Scan for the cell matching the given text and deliver its (x, y) coordinate at center. 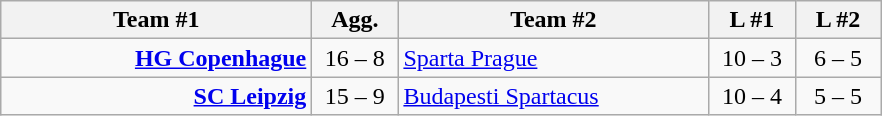
Team #1 (156, 20)
HG Copenhague (156, 58)
5 – 5 (838, 96)
Budapesti Spartacus (554, 96)
L #1 (752, 20)
Sparta Prague (554, 58)
16 – 8 (355, 58)
Agg. (355, 20)
15 – 9 (355, 96)
Team #2 (554, 20)
SC Leipzig (156, 96)
L #2 (838, 20)
6 – 5 (838, 58)
10 – 4 (752, 96)
10 – 3 (752, 58)
